Output the [x, y] coordinate of the center of the cell containing the given text.  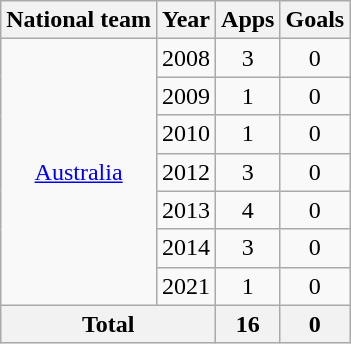
Total [108, 324]
2010 [186, 134]
4 [248, 210]
16 [248, 324]
Apps [248, 20]
2014 [186, 248]
Australia [79, 172]
2013 [186, 210]
Goals [315, 20]
2009 [186, 96]
2012 [186, 172]
2021 [186, 286]
2008 [186, 58]
National team [79, 20]
Year [186, 20]
